Pinpoint the cell where the given text exists, returning its (X, Y) midpoint coordinate. 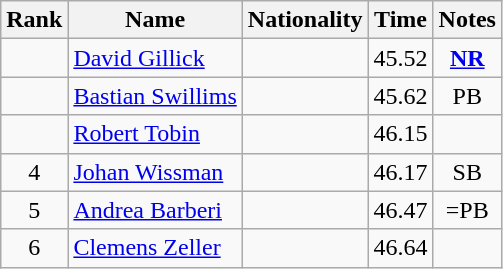
46.17 (400, 172)
Rank (34, 20)
46.47 (400, 210)
46.64 (400, 248)
46.15 (400, 134)
Andrea Barberi (155, 210)
45.62 (400, 96)
PB (467, 96)
Time (400, 20)
45.52 (400, 58)
=PB (467, 210)
David Gillick (155, 58)
NR (467, 58)
Bastian Swillims (155, 96)
Name (155, 20)
Nationality (305, 20)
Notes (467, 20)
Robert Tobin (155, 134)
Johan Wissman (155, 172)
Clemens Zeller (155, 248)
4 (34, 172)
6 (34, 248)
SB (467, 172)
5 (34, 210)
